Determine the (X, Y) coordinate at the center of the cell enclosing the given text.  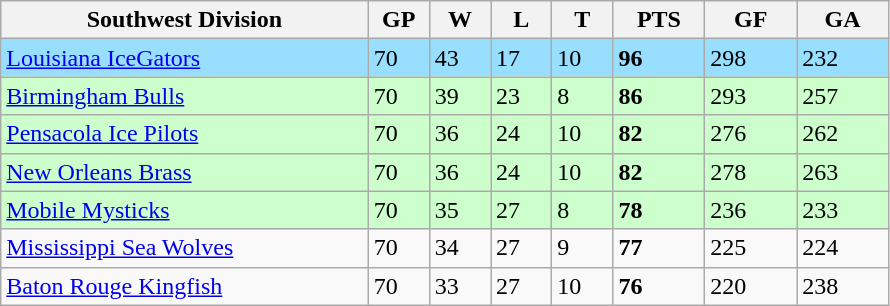
298 (751, 58)
New Orleans Brass (184, 172)
39 (460, 96)
257 (843, 96)
17 (522, 58)
224 (843, 248)
238 (843, 286)
Pensacola Ice Pilots (184, 134)
Mobile Mysticks (184, 210)
PTS (659, 20)
T (582, 20)
9 (582, 248)
W (460, 20)
233 (843, 210)
33 (460, 286)
23 (522, 96)
96 (659, 58)
225 (751, 248)
262 (843, 134)
77 (659, 248)
236 (751, 210)
86 (659, 96)
232 (843, 58)
Birmingham Bulls (184, 96)
Baton Rouge Kingfish (184, 286)
220 (751, 286)
Mississippi Sea Wolves (184, 248)
76 (659, 286)
34 (460, 248)
278 (751, 172)
276 (751, 134)
Louisiana IceGators (184, 58)
GP (398, 20)
L (522, 20)
GF (751, 20)
GA (843, 20)
263 (843, 172)
293 (751, 96)
35 (460, 210)
Southwest Division (184, 20)
78 (659, 210)
43 (460, 58)
